Pinpoint the cell where the given text exists, returning its [X, Y] midpoint coordinate. 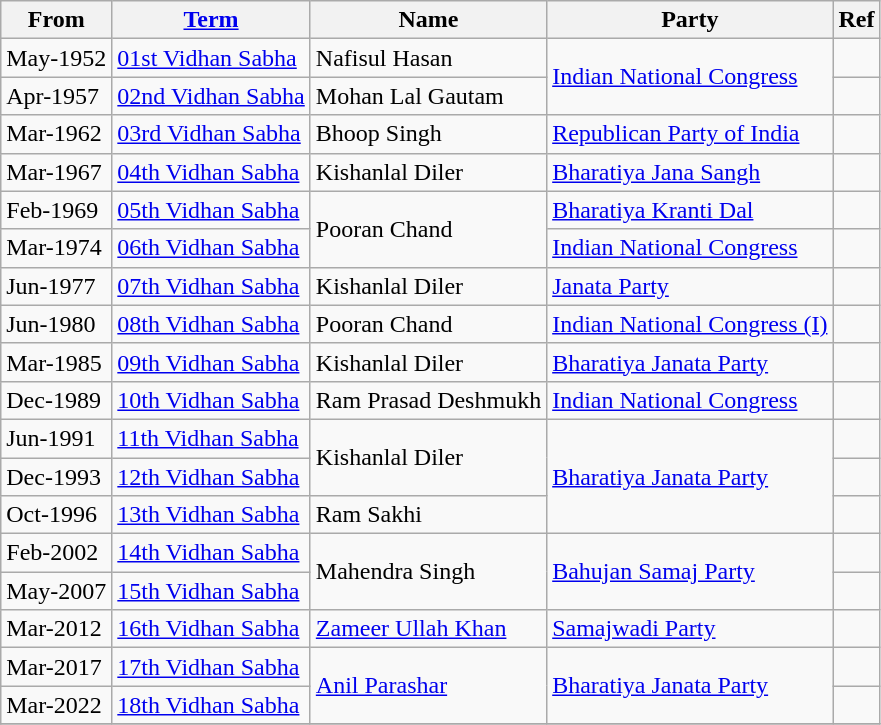
Jun-1991 [56, 438]
Dec-1993 [56, 477]
Ram Sakhi [428, 515]
Name [428, 20]
01st Vidhan Sabha [211, 58]
Mar-1974 [56, 248]
16th Vidhan Sabha [211, 629]
Dec-1989 [56, 400]
Mar-1985 [56, 362]
Ref [856, 20]
Republican Party of India [690, 134]
04th Vidhan Sabha [211, 172]
Jun-1977 [56, 286]
07th Vidhan Sabha [211, 286]
Mar-2022 [56, 705]
May-2007 [56, 591]
Bahujan Samaj Party [690, 572]
09th Vidhan Sabha [211, 362]
14th Vidhan Sabha [211, 553]
17th Vidhan Sabha [211, 667]
05th Vidhan Sabha [211, 210]
Samajwadi Party [690, 629]
Mahendra Singh [428, 572]
Mar-2012 [56, 629]
Anil Parashar [428, 686]
08th Vidhan Sabha [211, 324]
Bharatiya Jana Sangh [690, 172]
Zameer Ullah Khan [428, 629]
May-1952 [56, 58]
03rd Vidhan Sabha [211, 134]
Mar-1967 [56, 172]
From [56, 20]
18th Vidhan Sabha [211, 705]
Mohan Lal Gautam [428, 96]
Bharatiya Kranti Dal [690, 210]
Janata Party [690, 286]
Bhoop Singh [428, 134]
10th Vidhan Sabha [211, 400]
13th Vidhan Sabha [211, 515]
Jun-1980 [56, 324]
Feb-2002 [56, 553]
12th Vidhan Sabha [211, 477]
06th Vidhan Sabha [211, 248]
Indian National Congress (I) [690, 324]
Apr-1957 [56, 96]
Party [690, 20]
Mar-2017 [56, 667]
Mar-1962 [56, 134]
15th Vidhan Sabha [211, 591]
Oct-1996 [56, 515]
11th Vidhan Sabha [211, 438]
Ram Prasad Deshmukh [428, 400]
Feb-1969 [56, 210]
Nafisul Hasan [428, 58]
Term [211, 20]
02nd Vidhan Sabha [211, 96]
